Determine the (x, y) coordinate at the center of the cell enclosing the given text.  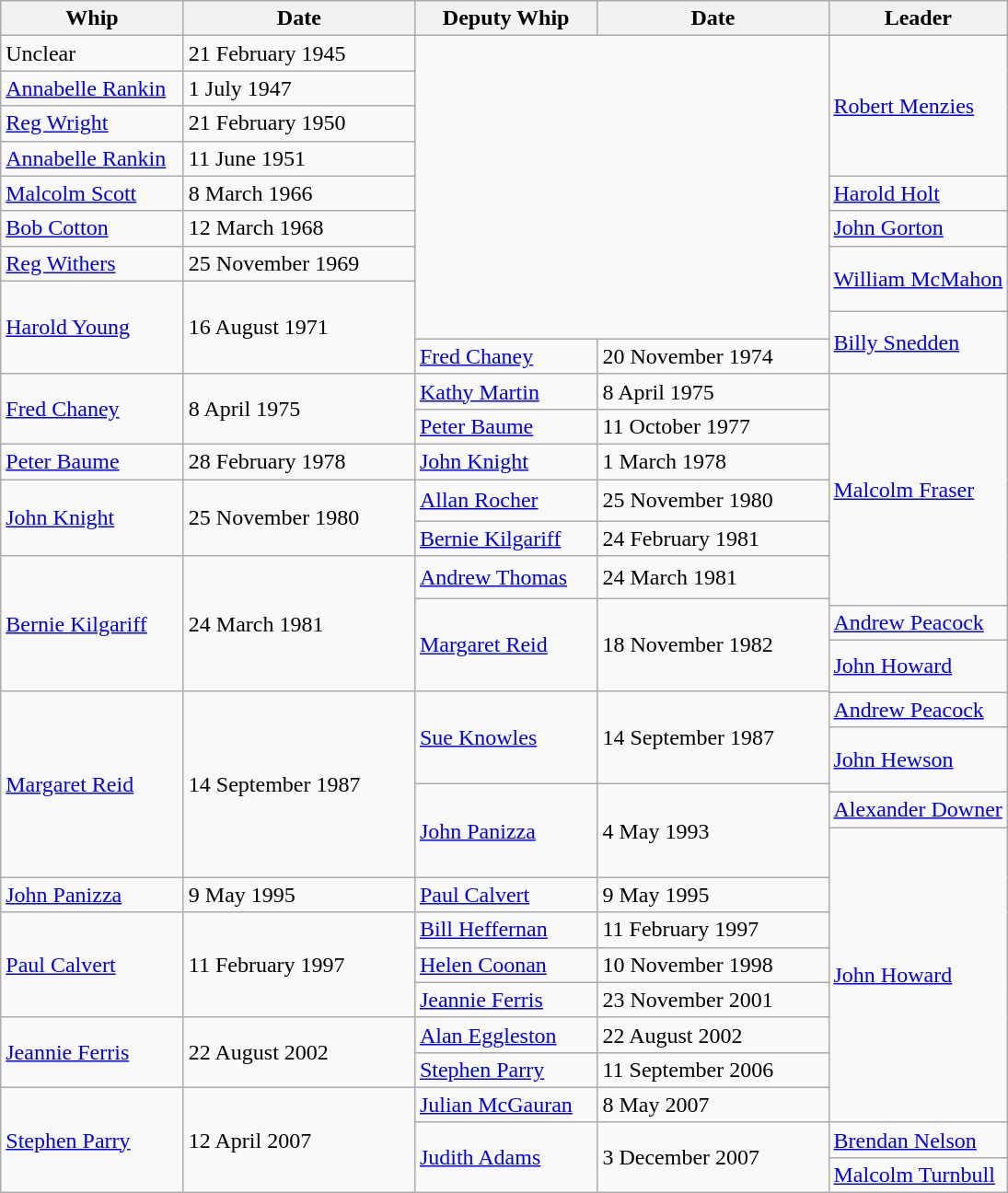
William McMahon (919, 278)
16 August 1971 (298, 328)
Sue Knowles (506, 738)
Helen Coonan (506, 965)
21 February 1945 (298, 53)
11 October 1977 (713, 426)
Brendan Nelson (919, 1140)
Malcolm Scott (92, 193)
Reg Withers (92, 263)
Whip (92, 18)
Alan Eggleston (506, 1035)
Robert Menzies (919, 106)
Andrew Thomas (506, 577)
Harold Young (92, 328)
Bob Cotton (92, 228)
8 March 1966 (298, 193)
Leader (919, 18)
12 March 1968 (298, 228)
Billy Snedden (919, 342)
4 May 1993 (713, 830)
Kathy Martin (506, 391)
18 November 1982 (713, 644)
24 February 1981 (713, 539)
Allan Rocher (506, 500)
12 April 2007 (298, 1140)
Reg Wright (92, 123)
11 June 1951 (298, 158)
Harold Holt (919, 193)
3 December 2007 (713, 1157)
11 September 2006 (713, 1070)
Julian McGauran (506, 1105)
Deputy Whip (506, 18)
Malcolm Fraser (919, 490)
25 November 1969 (298, 263)
Bill Heffernan (506, 930)
28 February 1978 (298, 461)
Judith Adams (506, 1157)
1 March 1978 (713, 461)
John Gorton (919, 228)
23 November 2001 (713, 1000)
20 November 1974 (713, 356)
Alexander Downer (919, 810)
10 November 1998 (713, 965)
Unclear (92, 53)
8 May 2007 (713, 1105)
21 February 1950 (298, 123)
John Hewson (919, 760)
Malcolm Turnbull (919, 1175)
1 July 1947 (298, 88)
